Scan for the cell matching the given text and deliver its (X, Y) coordinate at center. 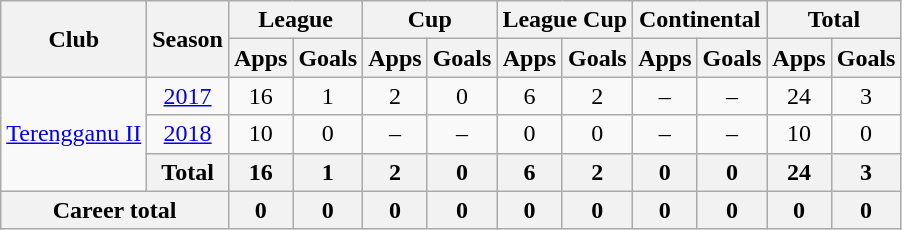
Season (188, 39)
League Cup (565, 20)
Terengganu II (74, 134)
Continental (700, 20)
Club (74, 39)
2017 (188, 96)
2018 (188, 134)
Career total (115, 210)
Cup (430, 20)
League (295, 20)
